Determine the (X, Y) coordinate at the center of the cell enclosing the given text.  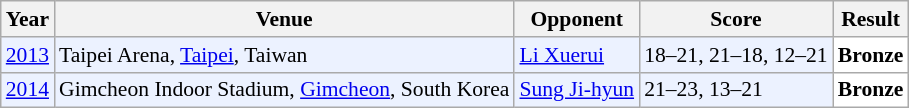
Gimcheon Indoor Stadium, Gimcheon, South Korea (284, 90)
Year (28, 19)
Li Xuerui (576, 55)
2014 (28, 90)
Score (736, 19)
21–23, 13–21 (736, 90)
Opponent (576, 19)
18–21, 21–18, 12–21 (736, 55)
Sung Ji-hyun (576, 90)
Venue (284, 19)
2013 (28, 55)
Taipei Arena, Taipei, Taiwan (284, 55)
Result (871, 19)
